Capture the cell that displays the provided text and extract its (x, y) central coordinate. 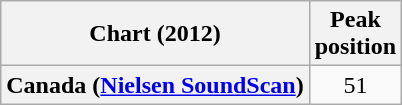
Peakposition (355, 34)
51 (355, 85)
Chart (2012) (155, 34)
Canada (Nielsen SoundScan) (155, 85)
